Capture the cell that displays the provided text and extract its (x, y) central coordinate. 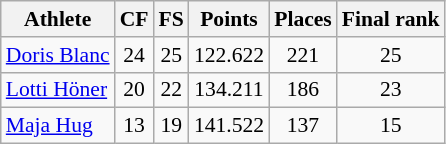
19 (172, 126)
141.522 (229, 126)
Places (303, 19)
CF (134, 19)
Doris Blanc (58, 55)
15 (391, 126)
Athlete (58, 19)
122.622 (229, 55)
24 (134, 55)
23 (391, 90)
Points (229, 19)
137 (303, 126)
186 (303, 90)
13 (134, 126)
FS (172, 19)
Maja Hug (58, 126)
22 (172, 90)
20 (134, 90)
Lotti Höner (58, 90)
221 (303, 55)
134.211 (229, 90)
Final rank (391, 19)
